Pinpoint the cell where the given text exists, returning its (x, y) midpoint coordinate. 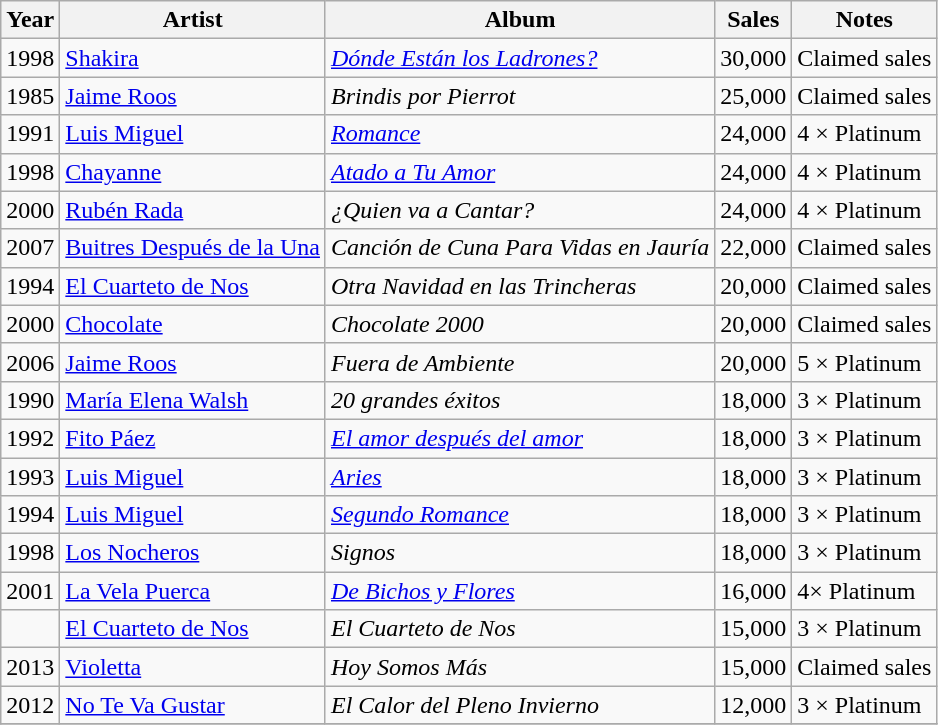
Los Nocheros (193, 553)
22,000 (754, 248)
25,000 (754, 96)
20 grandes éxitos (520, 400)
Fito Páez (193, 438)
Canción de Cuna Para Vidas en Jauría (520, 248)
Chocolate 2000 (520, 324)
Fuera de Ambiente (520, 362)
Segundo Romance (520, 515)
Sales (754, 20)
Signos (520, 553)
Notes (864, 20)
Violetta (193, 667)
Aries (520, 477)
1990 (30, 400)
El Calor del Pleno Invierno (520, 705)
1992 (30, 438)
¿Quien va a Cantar? (520, 210)
Rubén Rada (193, 210)
4× Platinum (864, 591)
2006 (30, 362)
De Bichos y Flores (520, 591)
Dónde Están los Ladrones? (520, 58)
12,000 (754, 705)
2001 (30, 591)
30,000 (754, 58)
El amor después del amor (520, 438)
5 × Platinum (864, 362)
2012 (30, 705)
No Te Va Gustar (193, 705)
1991 (30, 134)
1985 (30, 96)
2013 (30, 667)
Chayanne (193, 172)
Year (30, 20)
Album (520, 20)
Chocolate (193, 324)
Buitres Después de la Una (193, 248)
Shakira (193, 58)
16,000 (754, 591)
Artist (193, 20)
María Elena Walsh (193, 400)
1993 (30, 477)
La Vela Puerca (193, 591)
Atado a Tu Amor (520, 172)
Romance (520, 134)
Otra Navidad en las Trincheras (520, 286)
Hoy Somos Más (520, 667)
Brindis por Pierrot (520, 96)
2007 (30, 248)
